Determine the (x, y) coordinate at the center of the cell enclosing the given text.  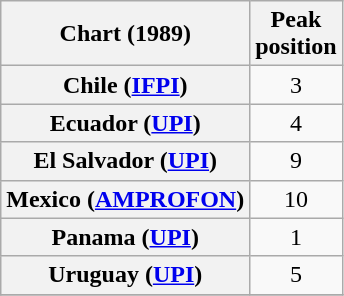
4 (296, 123)
Panama (UPI) (126, 237)
Peakposition (296, 34)
5 (296, 275)
Chile (IFPI) (126, 85)
Chart (1989) (126, 34)
1 (296, 237)
9 (296, 161)
Uruguay (UPI) (126, 275)
El Salvador (UPI) (126, 161)
10 (296, 199)
Ecuador (UPI) (126, 123)
Mexico (AMPROFON) (126, 199)
3 (296, 85)
